Search for the cell housing the specified text and yield its [x, y] center coordinate. 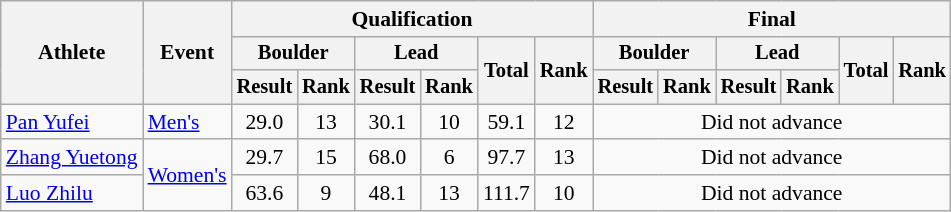
63.6 [265, 193]
Qualification [412, 19]
29.7 [265, 158]
Men's [188, 122]
29.0 [265, 122]
Zhang Yuetong [72, 158]
Luo Zhilu [72, 193]
97.7 [506, 158]
9 [326, 193]
48.1 [388, 193]
Athlete [72, 52]
6 [449, 158]
68.0 [388, 158]
30.1 [388, 122]
Final [772, 19]
15 [326, 158]
Pan Yufei [72, 122]
59.1 [506, 122]
Event [188, 52]
111.7 [506, 193]
Women's [188, 176]
12 [564, 122]
